Capture the cell that displays the provided text and extract its (x, y) central coordinate. 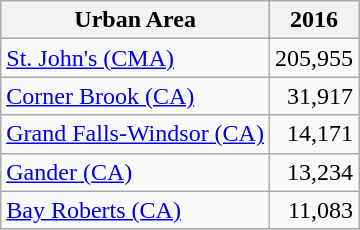
13,234 (314, 172)
Corner Brook (CA) (136, 96)
St. John's (CMA) (136, 58)
11,083 (314, 210)
Bay Roberts (CA) (136, 210)
2016 (314, 20)
205,955 (314, 58)
Grand Falls-Windsor (CA) (136, 134)
Urban Area (136, 20)
14,171 (314, 134)
Gander (CA) (136, 172)
31,917 (314, 96)
